Detect which cell encompasses the target text, then output its (x, y) center coordinate. 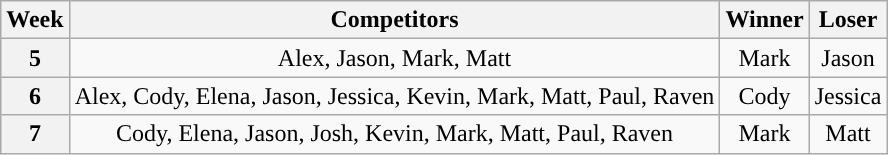
6 (35, 96)
7 (35, 134)
Loser (848, 20)
Jessica (848, 96)
Winner (764, 20)
Cody (764, 96)
Jason (848, 58)
Alex, Cody, Elena, Jason, Jessica, Kevin, Mark, Matt, Paul, Raven (394, 96)
Matt (848, 134)
Competitors (394, 20)
Cody, Elena, Jason, Josh, Kevin, Mark, Matt, Paul, Raven (394, 134)
Week (35, 20)
Alex, Jason, Mark, Matt (394, 58)
5 (35, 58)
